Detect which cell encompasses the target text, then output its [X, Y] center coordinate. 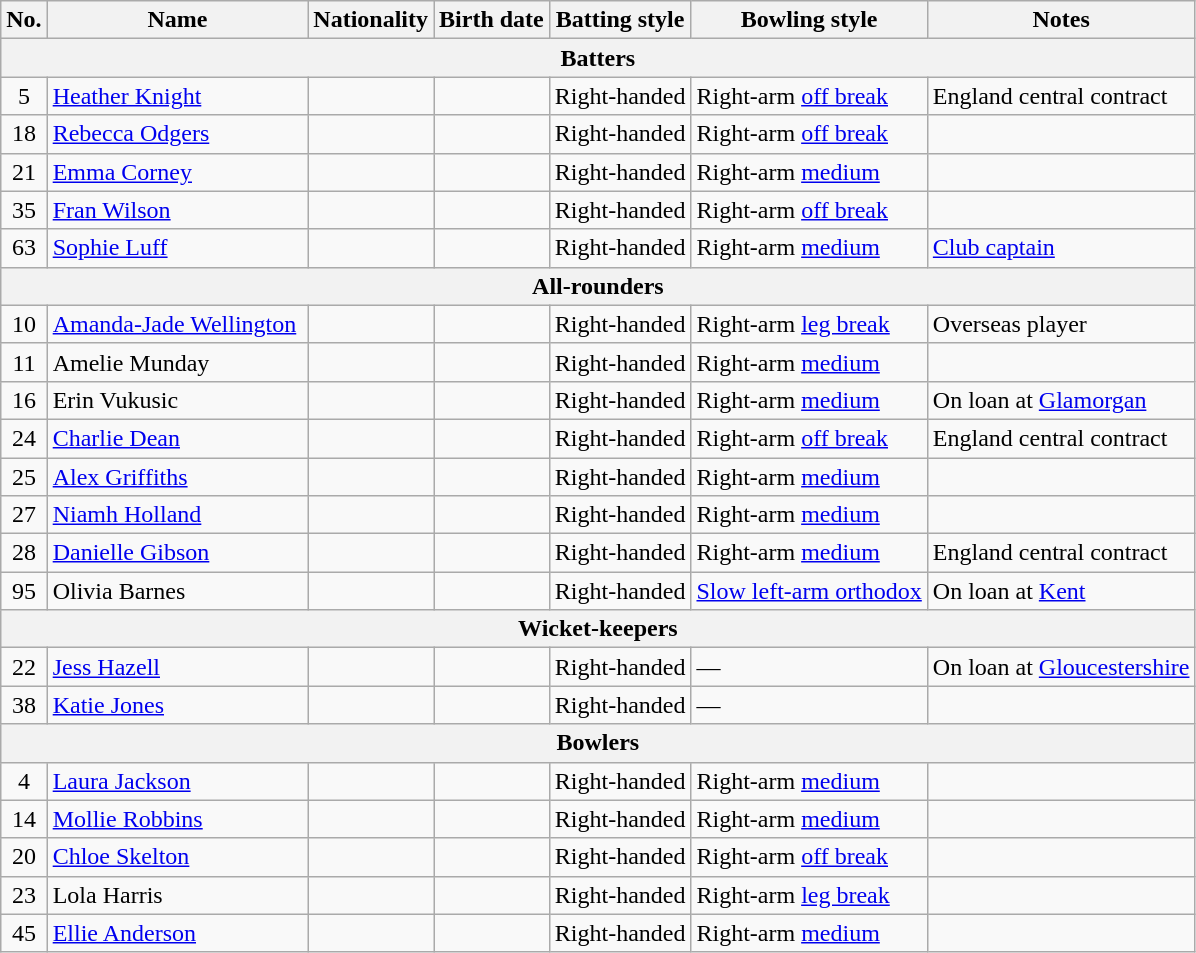
Olivia Barnes [178, 591]
Katie Jones [178, 705]
Amelie Munday [178, 362]
25 [24, 477]
Sophie Luff [178, 248]
On loan at Glamorgan [1061, 400]
Laura Jackson [178, 781]
45 [24, 933]
Notes [1061, 20]
Wicket-keepers [598, 629]
22 [24, 667]
16 [24, 400]
All-rounders [598, 286]
27 [24, 515]
Lola Harris [178, 895]
Heather Knight [178, 96]
Alex Griffiths [178, 477]
Mollie Robbins [178, 819]
5 [24, 96]
Ellie Anderson [178, 933]
38 [24, 705]
Batting style [620, 20]
Name [178, 20]
Charlie Dean [178, 438]
On loan at Kent [1061, 591]
24 [24, 438]
On loan at Gloucestershire [1061, 667]
Amanda-Jade Wellington [178, 324]
11 [24, 362]
4 [24, 781]
Batters [598, 58]
Rebecca Odgers [178, 134]
21 [24, 172]
Club captain [1061, 248]
20 [24, 857]
Danielle Gibson [178, 553]
Jess Hazell [178, 667]
Fran Wilson [178, 210]
10 [24, 324]
18 [24, 134]
23 [24, 895]
Slow left-arm orthodox [809, 591]
Emma Corney [178, 172]
35 [24, 210]
Niamh Holland [178, 515]
No. [24, 20]
95 [24, 591]
Erin Vukusic [178, 400]
Bowlers [598, 743]
Birth date [492, 20]
Chloe Skelton [178, 857]
14 [24, 819]
Bowling style [809, 20]
28 [24, 553]
Nationality [371, 20]
Overseas player [1061, 324]
63 [24, 248]
